Provide the [X, Y] coordinate of the cell's center where the given text is located.  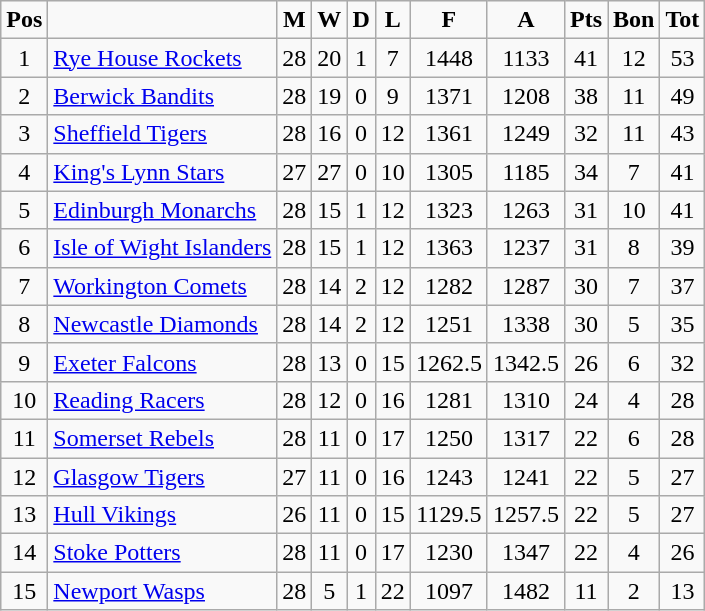
1097 [448, 591]
Bon [634, 20]
1281 [448, 400]
Isle of Wight Islanders [162, 248]
1282 [448, 286]
1263 [526, 210]
39 [682, 248]
1363 [448, 248]
1208 [526, 96]
1347 [526, 553]
L [392, 20]
Tot [682, 20]
Hull Vikings [162, 515]
W [330, 20]
1250 [448, 438]
19 [330, 96]
1185 [526, 172]
Berwick Bandits [162, 96]
53 [682, 58]
1361 [448, 134]
Edinburgh Monarchs [162, 210]
Pts [586, 20]
1133 [526, 58]
1243 [448, 477]
1251 [448, 324]
1323 [448, 210]
1448 [448, 58]
Sheffield Tigers [162, 134]
37 [682, 286]
Somerset Rebels [162, 438]
Newport Wasps [162, 591]
1310 [526, 400]
3 [24, 134]
1305 [448, 172]
1257.5 [526, 515]
24 [586, 400]
F [448, 20]
20 [330, 58]
35 [682, 324]
1241 [526, 477]
34 [586, 172]
D [361, 20]
1237 [526, 248]
1342.5 [526, 362]
King's Lynn Stars [162, 172]
1338 [526, 324]
1262.5 [448, 362]
38 [586, 96]
1287 [526, 286]
1371 [448, 96]
49 [682, 96]
Pos [24, 20]
1230 [448, 553]
Workington Comets [162, 286]
Glasgow Tigers [162, 477]
1317 [526, 438]
Newcastle Diamonds [162, 324]
1129.5 [448, 515]
1249 [526, 134]
A [526, 20]
M [294, 20]
Rye House Rockets [162, 58]
43 [682, 134]
Stoke Potters [162, 553]
1482 [526, 591]
Reading Racers [162, 400]
Exeter Falcons [162, 362]
